For the text-containing cell, return its midpoint in (x, y) coordinate format. 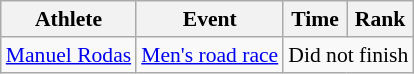
Time (314, 19)
Event (210, 19)
Did not finish (348, 55)
Athlete (68, 19)
Men's road race (210, 55)
Rank (380, 19)
Manuel Rodas (68, 55)
